Find where the given text appears and provide that cell's center as [x, y] coordinate. 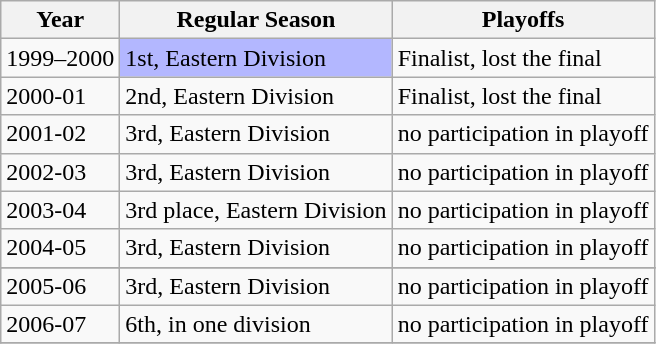
2000-01 [60, 96]
2003-04 [60, 210]
Playoffs [523, 20]
1999–2000 [60, 58]
Year [60, 20]
6th, in one division [256, 324]
2004-05 [60, 248]
2005-06 [60, 286]
1st, Eastern Division [256, 58]
3rd place, Eastern Division [256, 210]
2001-02 [60, 134]
2006-07 [60, 324]
Regular Season [256, 20]
2nd, Eastern Division [256, 96]
2002-03 [60, 172]
